Determine the (x, y) coordinate at the center of the cell enclosing the given text.  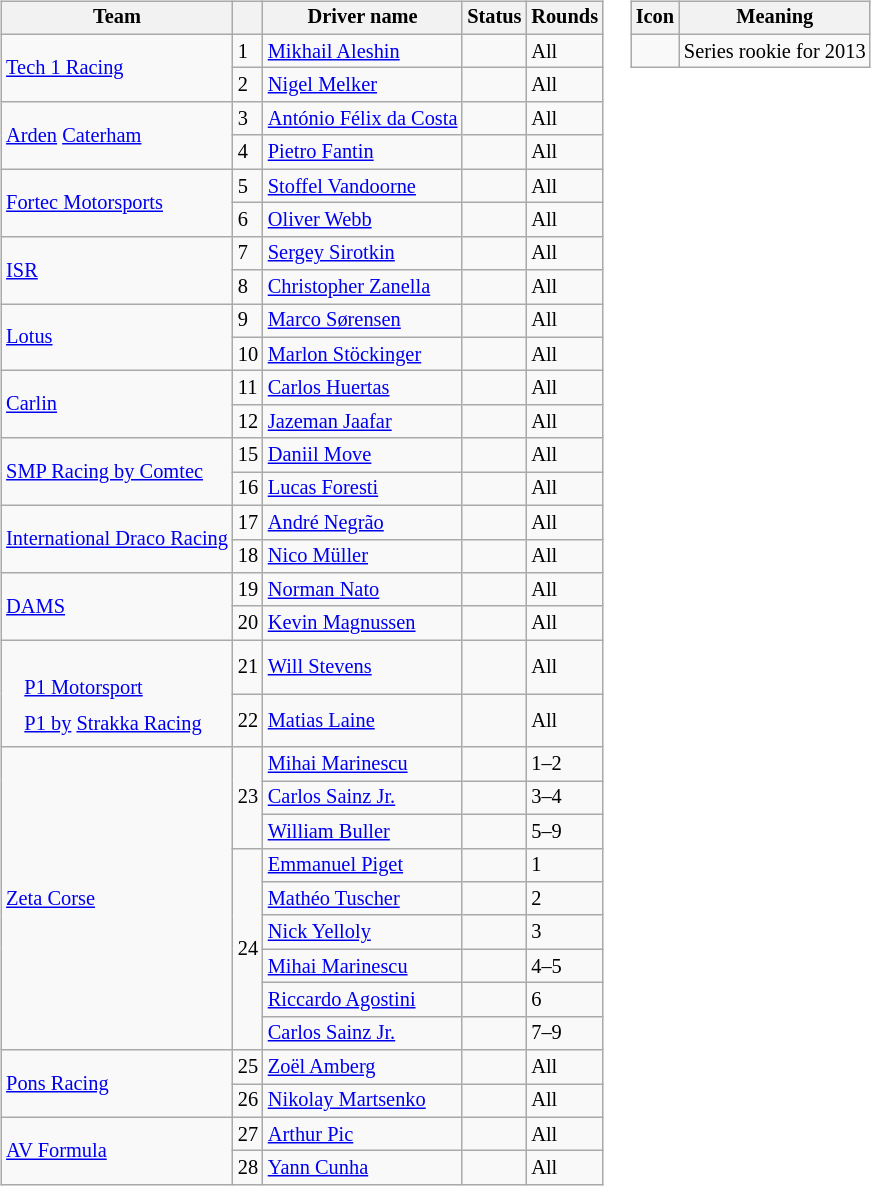
8 (248, 287)
23 (248, 798)
4–5 (564, 966)
António Félix da Costa (362, 119)
Mikhail Aleshin (362, 51)
Jazeman Jaafar (362, 422)
André Negrão (362, 522)
Fortec Motorsports (117, 202)
Arden Caterham (117, 136)
AV Formula (117, 1150)
Christopher Zanella (362, 287)
Nikolay Martsenko (362, 1101)
Carlin (117, 404)
Will Stevens (362, 666)
Zeta Corse (117, 898)
Meaning (774, 18)
27 (248, 1134)
Stoffel Vandoorne (362, 186)
Oliver Webb (362, 220)
Nico Müller (362, 556)
William Buller (362, 831)
28 (248, 1168)
3–4 (564, 798)
Lucas Foresti (362, 489)
Pons Racing (117, 1084)
4 (248, 152)
Nigel Melker (362, 85)
P1 by Strakka Racing (112, 723)
11 (248, 388)
24 (248, 949)
18 (248, 556)
1–2 (564, 764)
7–9 (564, 1033)
ISR (117, 270)
Emmanuel Piget (362, 865)
Daniil Move (362, 455)
P1 Motorsport P1 by Strakka Racing (117, 694)
Sergey Sirotkin (362, 253)
Driver name (362, 18)
Mathéo Tuscher (362, 899)
19 (248, 590)
Zoël Amberg (362, 1067)
Norman Nato (362, 590)
22 (248, 720)
Series rookie for 2013 (774, 51)
12 (248, 422)
21 (248, 666)
25 (248, 1067)
Nick Yelloly (362, 932)
Arthur Pic (362, 1134)
Rounds (564, 18)
Kevin Magnussen (362, 623)
26 (248, 1101)
10 (248, 354)
Team (117, 18)
P1 Motorsport (112, 688)
Carlos Huertas (362, 388)
5–9 (564, 831)
9 (248, 321)
Icon (655, 18)
5 (248, 186)
Lotus (117, 338)
Pietro Fantin (362, 152)
Marco Sørensen (362, 321)
Status (494, 18)
Tech 1 Racing (117, 68)
7 (248, 253)
Matias Laine (362, 720)
16 (248, 489)
Riccardo Agostini (362, 1000)
DAMS (117, 606)
Marlon Stöckinger (362, 354)
Yann Cunha (362, 1168)
17 (248, 522)
15 (248, 455)
International Draco Racing (117, 538)
20 (248, 623)
SMP Racing by Comtec (117, 472)
